For the text-containing cell, return its midpoint in [X, Y] coordinate format. 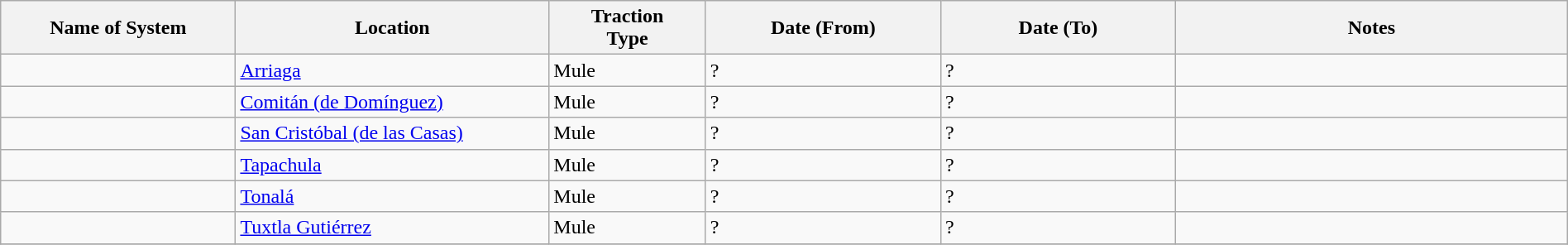
Tapachula [392, 165]
Tonalá [392, 196]
Tuxtla Gutiérrez [392, 228]
Name of System [118, 28]
TractionType [627, 28]
Comitán (de Domínguez) [392, 102]
Notes [1372, 28]
San Cristóbal (de las Casas) [392, 133]
Arriaga [392, 70]
Location [392, 28]
Date (To) [1058, 28]
Date (From) [823, 28]
